Return (X, Y) of the center of cell containing provided text 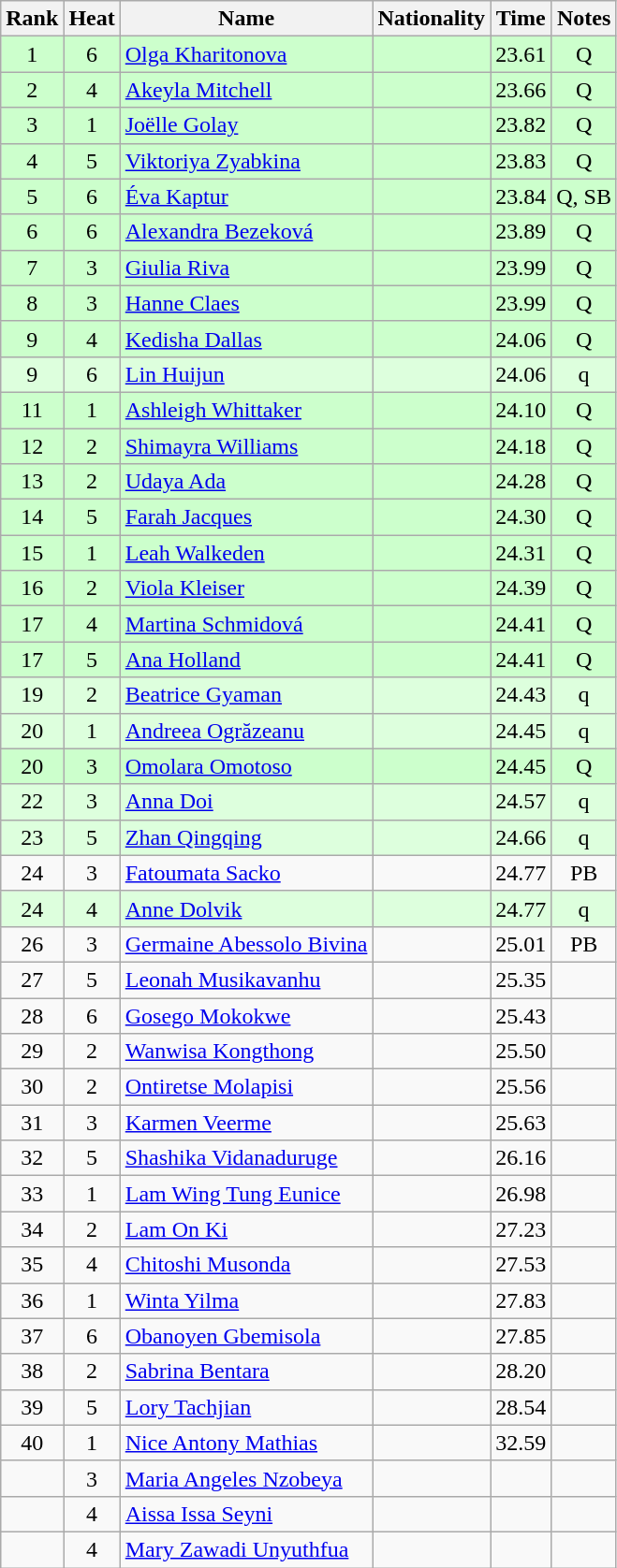
Sabrina Bentara (246, 1372)
24.28 (521, 482)
26 (32, 944)
30 (32, 1087)
27.85 (521, 1336)
Viktoriya Zyabkina (246, 161)
27.23 (521, 1229)
Anne Dolvik (246, 908)
Alexandra Bezeková (246, 232)
Germaine Abessolo Bivina (246, 944)
Farah Jacques (246, 517)
Notes (584, 19)
25.35 (521, 980)
23.84 (521, 196)
28 (32, 1015)
Omolara Omotoso (246, 766)
15 (32, 553)
31 (32, 1123)
25.56 (521, 1087)
36 (32, 1300)
Winta Yilma (246, 1300)
38 (32, 1372)
39 (32, 1407)
7 (32, 268)
24.31 (521, 553)
24.18 (521, 446)
Leah Walkeden (246, 553)
Karmen Veerme (246, 1123)
40 (32, 1443)
Q, SB (584, 196)
Giulia Riva (246, 268)
Akeyla Mitchell (246, 90)
Mary Zawadi Unyuthfua (246, 1549)
Heat (92, 19)
23.66 (521, 90)
Aissa Issa Seyni (246, 1514)
23.61 (521, 54)
24.39 (521, 588)
Obanoyen Gbemisola (246, 1336)
Hanne Claes (246, 303)
25.63 (521, 1123)
28.54 (521, 1407)
37 (32, 1336)
Gosego Mokokwe (246, 1015)
32 (32, 1158)
27.53 (521, 1265)
23 (32, 837)
Wanwisa Kongthong (246, 1052)
Time (521, 19)
Joëlle Golay (246, 125)
Shashika Vidanaduruge (246, 1158)
Olga Kharitonova (246, 54)
8 (32, 303)
Lory Tachjian (246, 1407)
24.66 (521, 837)
29 (32, 1052)
Kedisha Dallas (246, 339)
12 (32, 446)
Shimayra Williams (246, 446)
16 (32, 588)
Andreea Ogrăzeanu (246, 731)
34 (32, 1229)
Nice Antony Mathias (246, 1443)
Éva Kaptur (246, 196)
25.43 (521, 1015)
25.50 (521, 1052)
22 (32, 802)
27.83 (521, 1300)
35 (32, 1265)
14 (32, 517)
24.30 (521, 517)
24.10 (521, 410)
28.20 (521, 1372)
Ontiretse Molapisi (246, 1087)
23.83 (521, 161)
Fatoumata Sacko (246, 873)
Anna Doi (246, 802)
Chitoshi Musonda (246, 1265)
Nationality (432, 19)
32.59 (521, 1443)
19 (32, 695)
26.98 (521, 1194)
26.16 (521, 1158)
Beatrice Gyaman (246, 695)
Viola Kleiser (246, 588)
23.89 (521, 232)
Leonah Musikavanhu (246, 980)
Name (246, 19)
25.01 (521, 944)
Lam On Ki (246, 1229)
Ashleigh Whittaker (246, 410)
Maria Angeles Nzobeya (246, 1478)
Martina Schmidová (246, 624)
Lin Huijun (246, 374)
27 (32, 980)
Zhan Qingqing (246, 837)
11 (32, 410)
Ana Holland (246, 660)
23.82 (521, 125)
24.43 (521, 695)
Rank (32, 19)
13 (32, 482)
Udaya Ada (246, 482)
Lam Wing Tung Eunice (246, 1194)
33 (32, 1194)
24.57 (521, 802)
